Output the [X, Y] coordinate of the center of the cell containing the given text.  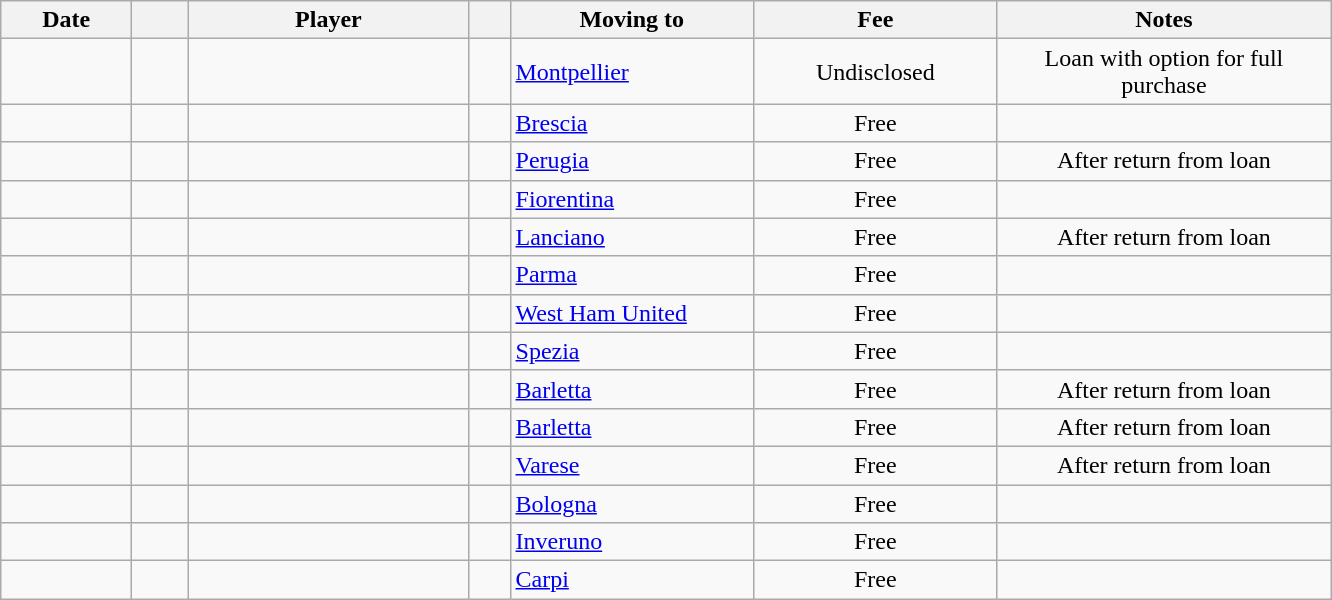
Undisclosed [876, 72]
Spezia [632, 351]
Notes [1164, 20]
Brescia [632, 123]
Fiorentina [632, 199]
Moving to [632, 20]
Fee [876, 20]
Varese [632, 465]
Carpi [632, 580]
Bologna [632, 503]
Perugia [632, 161]
Lanciano [632, 237]
Player [328, 20]
West Ham United [632, 313]
Parma [632, 275]
Loan with option for full purchase [1164, 72]
Inveruno [632, 542]
Montpellier [632, 72]
Date [66, 20]
